For the text-containing cell, return its midpoint in (X, Y) coordinate format. 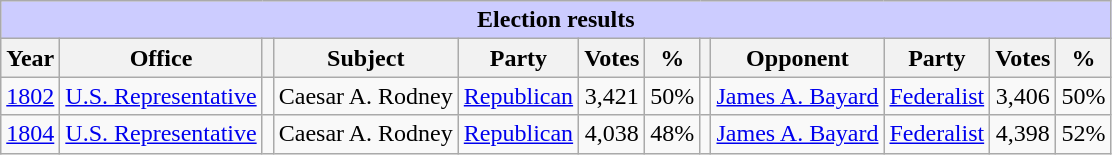
52% (1084, 134)
48% (672, 134)
Office (161, 58)
1802 (30, 96)
4,038 (612, 134)
3,421 (612, 96)
4,398 (1023, 134)
Year (30, 58)
Opponent (798, 58)
3,406 (1023, 96)
Election results (556, 20)
1804 (30, 134)
Subject (366, 58)
